From the cell containing the given text, extract its center point as [x, y] coordinate. 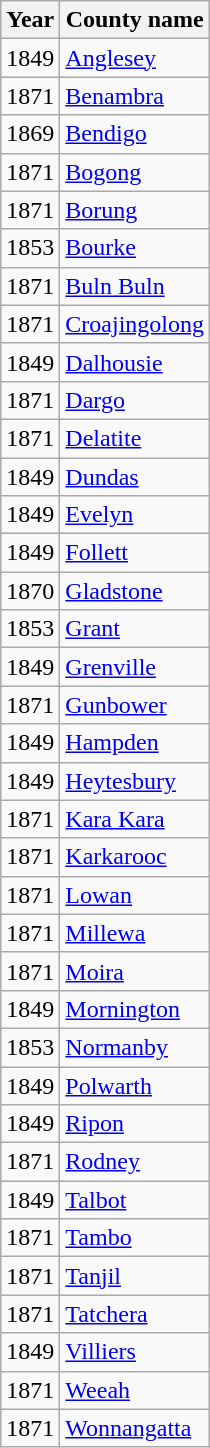
Year [30, 20]
Gunbower [135, 705]
Grant [135, 629]
Millewa [135, 933]
Weeah [135, 1390]
Bendigo [135, 134]
Polwarth [135, 1085]
1870 [30, 591]
Delatite [135, 438]
County name [135, 20]
Bourke [135, 248]
Kara Kara [135, 819]
Gladstone [135, 591]
Grenville [135, 667]
Tambo [135, 1238]
Follett [135, 553]
Hampden [135, 743]
Croajingolong [135, 324]
Tanjil [135, 1276]
Buln Buln [135, 286]
Evelyn [135, 515]
Anglesey [135, 58]
Lowan [135, 895]
Borung [135, 210]
Tatchera [135, 1314]
Dundas [135, 477]
Normanby [135, 1047]
Moira [135, 971]
Dalhousie [135, 362]
Bogong [135, 172]
1869 [30, 134]
Dargo [135, 400]
Karkarooc [135, 857]
Mornington [135, 1009]
Villiers [135, 1352]
Heytesbury [135, 781]
Rodney [135, 1162]
Benambra [135, 96]
Talbot [135, 1200]
Wonnangatta [135, 1428]
Ripon [135, 1124]
